From the cell containing the given text, extract its center point as [X, Y] coordinate. 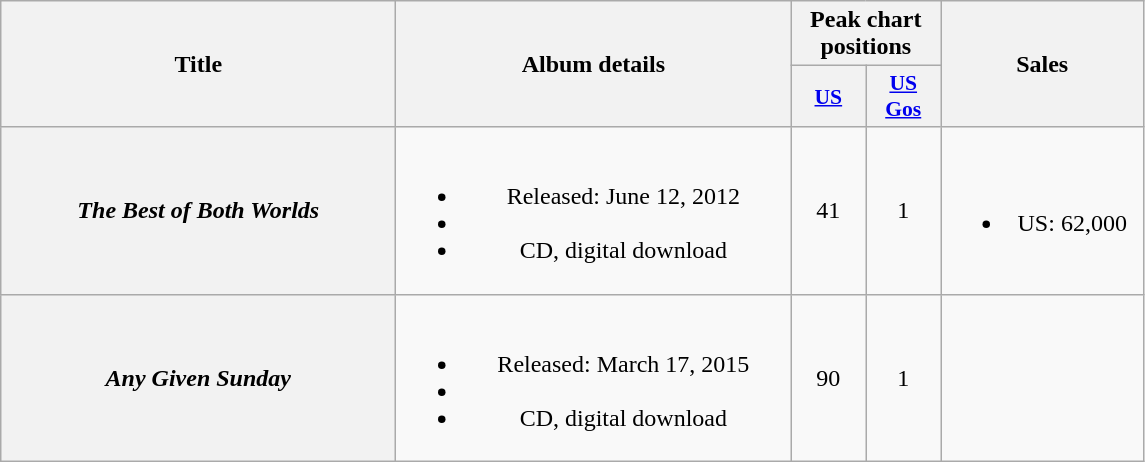
Title [198, 64]
Released: March 17, 2015CD, digital download [594, 378]
The Best of Both Worlds [198, 210]
USGos [904, 96]
Peak chart positions [866, 34]
41 [828, 210]
90 [828, 378]
Released: June 12, 2012CD, digital download [594, 210]
Album details [594, 64]
Any Given Sunday [198, 378]
US: 62,000 [1042, 210]
US [828, 96]
Sales [1042, 64]
